Determine the [x, y] coordinate at the center of the cell enclosing the given text.  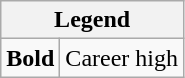
Career high [122, 58]
Legend [92, 20]
Bold [30, 58]
